Return the (x, y) coordinate for the center point of the cell that contains the specified text.  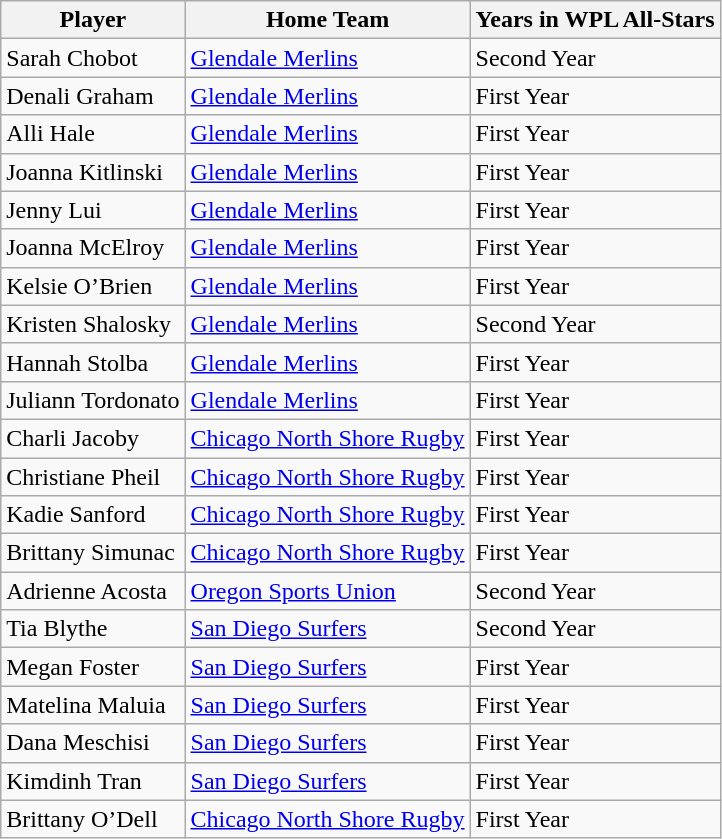
Joanna McElroy (93, 248)
Years in WPL All-Stars (595, 20)
Tia Blythe (93, 629)
Kadie Sanford (93, 515)
Kelsie O’Brien (93, 286)
Megan Foster (93, 667)
Adrienne Acosta (93, 591)
Dana Meschisi (93, 743)
Christiane Pheil (93, 477)
Brittany Simunac (93, 553)
Brittany O’Dell (93, 819)
Player (93, 20)
Denali Graham (93, 96)
Juliann Tordonato (93, 400)
Jenny Lui (93, 210)
Joanna Kitlinski (93, 172)
Oregon Sports Union (328, 591)
Home Team (328, 20)
Kristen Shalosky (93, 324)
Sarah Chobot (93, 58)
Hannah Stolba (93, 362)
Kimdinh Tran (93, 781)
Matelina Maluia (93, 705)
Charli Jacoby (93, 438)
Alli Hale (93, 134)
